Determine the [X, Y] coordinate at the center of the cell enclosing the given text.  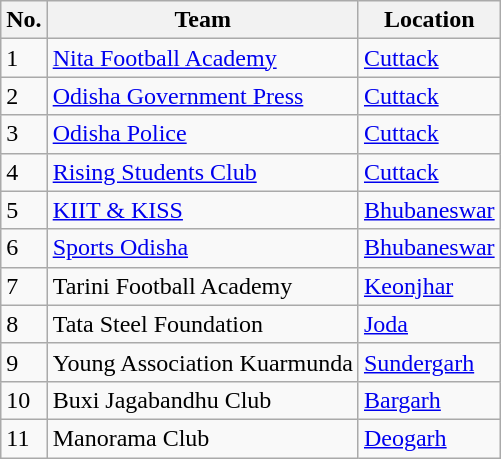
No. [24, 20]
Rising Students Club [202, 172]
10 [24, 400]
Location [429, 20]
9 [24, 362]
Buxi Jagabandhu Club [202, 400]
Manorama Club [202, 438]
Keonjhar [429, 286]
2 [24, 96]
Sundergarh [429, 362]
4 [24, 172]
Team [202, 20]
Tata Steel Foundation [202, 324]
11 [24, 438]
7 [24, 286]
1 [24, 58]
KIIT & KISS [202, 210]
Deogarh [429, 438]
Young Association Kuarmunda [202, 362]
Tarini Football Academy [202, 286]
Bargarh [429, 400]
6 [24, 248]
Sports Odisha [202, 248]
Odisha Police [202, 134]
Joda [429, 324]
Nita Football Academy [202, 58]
8 [24, 324]
5 [24, 210]
Odisha Government Press [202, 96]
3 [24, 134]
